Search for the cell housing the specified text and yield its [X, Y] center coordinate. 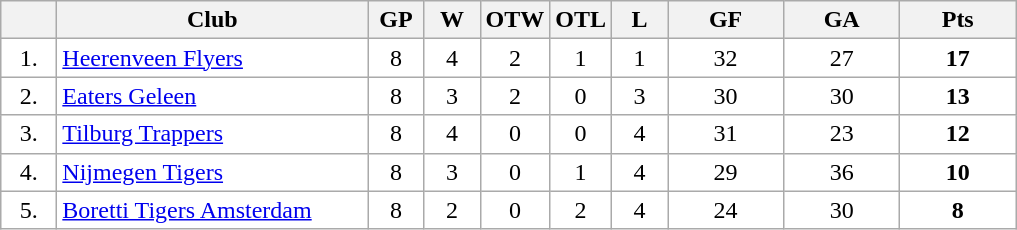
Boretti Tigers Amsterdam [212, 210]
5. [29, 210]
27 [842, 58]
13 [958, 96]
1. [29, 58]
Tilburg Trappers [212, 134]
GF [726, 20]
31 [726, 134]
17 [958, 58]
Club [212, 20]
4. [29, 172]
L [640, 20]
Pts [958, 20]
24 [726, 210]
Nijmegen Tigers [212, 172]
GP [396, 20]
OTL [581, 20]
12 [958, 134]
10 [958, 172]
36 [842, 172]
23 [842, 134]
Heerenveen Flyers [212, 58]
2. [29, 96]
32 [726, 58]
29 [726, 172]
GA [842, 20]
OTW [515, 20]
W [452, 20]
Eaters Geleen [212, 96]
3. [29, 134]
